Identify which cell holds the provided text, then report its (X, Y) central coordinate. 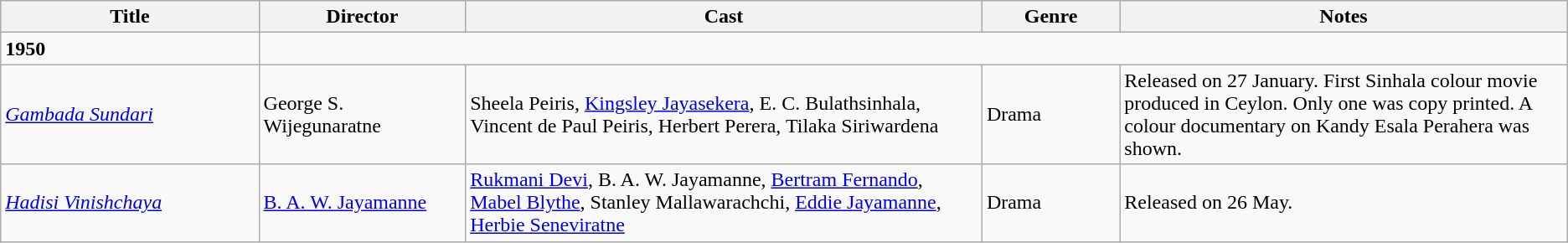
Gambada Sundari (130, 114)
Rukmani Devi, B. A. W. Jayamanne, Bertram Fernando, Mabel Blythe, Stanley Mallawarachchi, Eddie Jayamanne, Herbie Seneviratne (724, 203)
Genre (1050, 17)
1950 (130, 49)
Hadisi Vinishchaya (130, 203)
George S. Wijegunaratne (362, 114)
B. A. W. Jayamanne (362, 203)
Released on 26 May. (1344, 203)
Notes (1344, 17)
Sheela Peiris, Kingsley Jayasekera, E. C. Bulathsinhala, Vincent de Paul Peiris, Herbert Perera, Tilaka Siriwardena (724, 114)
Cast (724, 17)
Director (362, 17)
Title (130, 17)
